Capture the cell that displays the provided text and extract its (x, y) central coordinate. 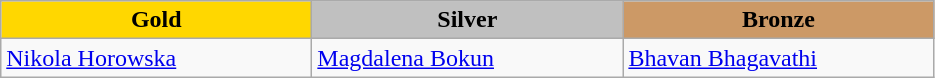
Bronze (778, 20)
Nikola Horowska (156, 58)
Magdalena Bokun (468, 58)
Bhavan Bhagavathi (778, 58)
Silver (468, 20)
Gold (156, 20)
